Output the [X, Y] coordinate of the center of the cell containing the given text.  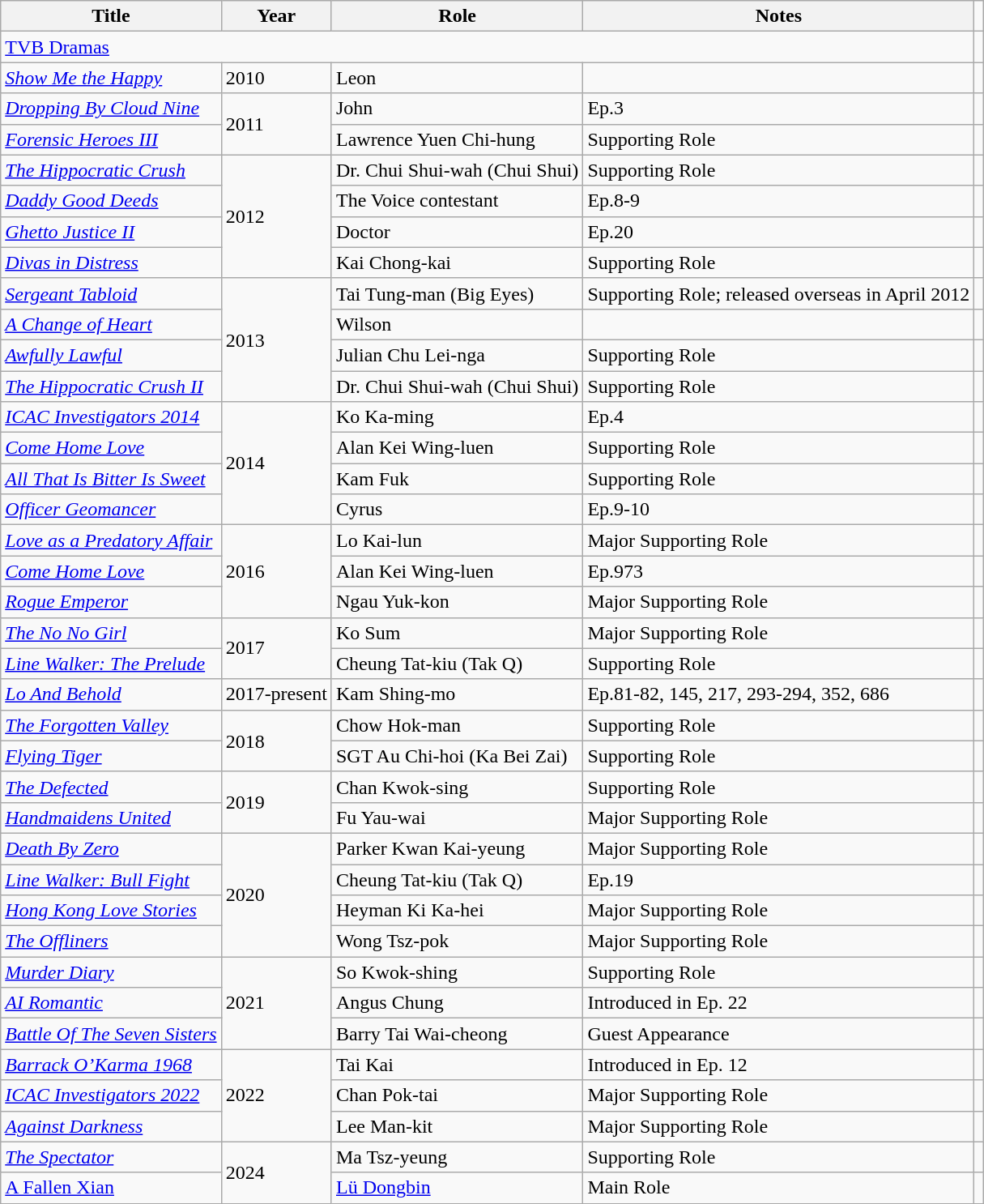
Chan Kwok-sing [457, 787]
Officer Geomancer [111, 510]
2017 [276, 648]
2011 [276, 124]
Kam Shing-mo [457, 694]
Divas in Distress [111, 263]
Ep.8-9 [779, 201]
2012 [276, 216]
Doctor [457, 232]
Kam Fuk [457, 479]
Lü Dongbin [457, 1188]
SGT Au Chi-hoi (Ka Bei Zai) [457, 756]
Line Walker: The Prelude [111, 664]
Ngau Yuk-kon [457, 602]
2010 [276, 78]
Ep.81-82, 145, 217, 293-294, 352, 686 [779, 694]
Cyrus [457, 510]
2024 [276, 1172]
Tai Kai [457, 1065]
Wilson [457, 324]
2021 [276, 1003]
2013 [276, 339]
The Hippocratic Crush [111, 170]
Show Me the Happy [111, 78]
Ep.19 [779, 879]
Ep.9-10 [779, 510]
The No No Girl [111, 633]
2016 [276, 571]
2017-present [276, 694]
ICAC Investigators 2022 [111, 1095]
The Offliners [111, 941]
Main Role [779, 1188]
Lee Man-kit [457, 1126]
Introduced in Ep. 12 [779, 1065]
ICAC Investigators 2014 [111, 417]
Lawrence Yuen Chi-hung [457, 139]
Notes [779, 16]
Fu Yau-wai [457, 818]
The Spectator [111, 1157]
Chan Pok-tai [457, 1095]
2019 [276, 802]
Forensic Heroes III [111, 139]
Parker Kwan Kai-yeung [457, 848]
Ep.973 [779, 571]
So Kwok-shing [457, 972]
The Forgotten Valley [111, 725]
Chow Hok-man [457, 725]
Rogue Emperor [111, 602]
Lo Kai-lun [457, 540]
Daddy Good Deeds [111, 201]
Julian Chu Lei-nga [457, 355]
Murder Diary [111, 972]
Tai Tung-man (Big Eyes) [457, 293]
Angus Chung [457, 1003]
Title [111, 16]
Hong Kong Love Stories [111, 911]
Ghetto Justice II [111, 232]
Year [276, 16]
Lo And Behold [111, 694]
Ep.3 [779, 109]
Leon [457, 78]
TVB Dramas [488, 47]
2014 [276, 463]
Love as a Predatory Affair [111, 540]
Death By Zero [111, 848]
Heyman Ki Ka-hei [457, 911]
A Fallen Xian [111, 1188]
Supporting Role; released overseas in April 2012 [779, 293]
Line Walker: Bull Fight [111, 879]
Handmaidens United [111, 818]
Wong Tsz-pok [457, 941]
Ko Sum [457, 633]
Sergeant Tabloid [111, 293]
Barry Tai Wai-cheong [457, 1034]
AI Romantic [111, 1003]
Barrack O’Karma 1968 [111, 1065]
Ep.4 [779, 417]
Kai Chong-kai [457, 263]
John [457, 109]
2020 [276, 894]
Against Darkness [111, 1126]
A Change of Heart [111, 324]
Flying Tiger [111, 756]
2022 [276, 1095]
Ma Tsz-yeung [457, 1157]
Dropping By Cloud Nine [111, 109]
All That Is Bitter Is Sweet [111, 479]
Ep.20 [779, 232]
Awfully Lawful [111, 355]
The Hippocratic Crush II [111, 386]
The Voice contestant [457, 201]
Role [457, 16]
Battle Of The Seven Sisters [111, 1034]
Introduced in Ep. 22 [779, 1003]
Guest Appearance [779, 1034]
2018 [276, 741]
Ko Ka-ming [457, 417]
The Defected [111, 787]
